Return (X, Y) of the center of cell containing provided text 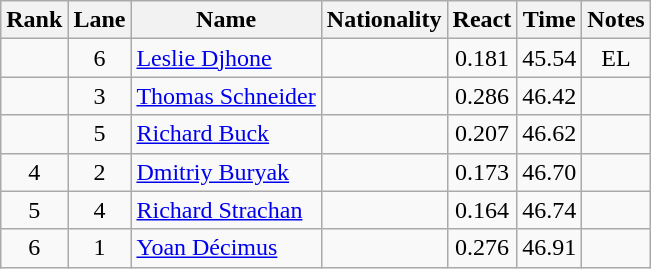
0.276 (482, 248)
46.91 (550, 248)
46.70 (550, 172)
0.173 (482, 172)
Rank (34, 20)
Dmitriy Buryak (226, 172)
Notes (616, 20)
Richard Strachan (226, 210)
Yoan Décimus (226, 248)
Time (550, 20)
Name (226, 20)
45.54 (550, 58)
0.181 (482, 58)
Nationality (384, 20)
React (482, 20)
0.164 (482, 210)
0.207 (482, 134)
46.62 (550, 134)
Richard Buck (226, 134)
2 (100, 172)
Thomas Schneider (226, 96)
1 (100, 248)
46.42 (550, 96)
Leslie Djhone (226, 58)
46.74 (550, 210)
Lane (100, 20)
EL (616, 58)
3 (100, 96)
0.286 (482, 96)
